Detect which cell encompasses the target text, then output its (X, Y) center coordinate. 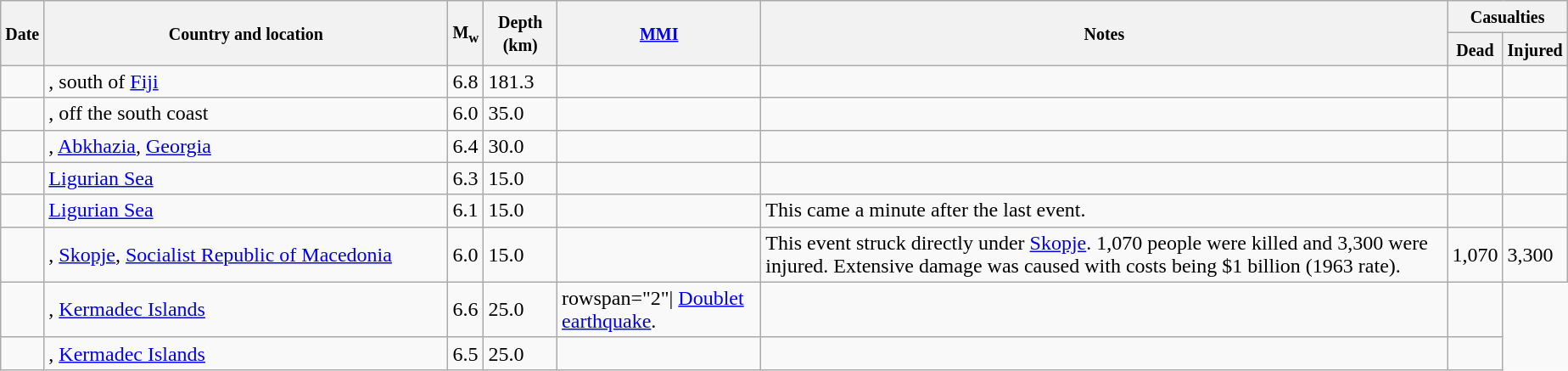
6.5 (466, 353)
30.0 (521, 146)
181.3 (521, 82)
, Abkhazia, Georgia (246, 146)
Country and location (246, 33)
3,300 (1535, 255)
Notes (1105, 33)
6.1 (466, 211)
, off the south coast (246, 114)
6.4 (466, 146)
1,070 (1475, 255)
This came a minute after the last event. (1105, 211)
, south of Fiji (246, 82)
6.6 (466, 309)
Casualties (1507, 17)
35.0 (521, 114)
Mw (466, 33)
Date (22, 33)
6.3 (466, 178)
Injured (1535, 49)
Dead (1475, 49)
MMI (659, 33)
rowspan="2"| Doublet earthquake. (659, 309)
6.8 (466, 82)
Depth (km) (521, 33)
, Skopje, Socialist Republic of Macedonia (246, 255)
